Identify which cell holds the provided text, then report its [x, y] central coordinate. 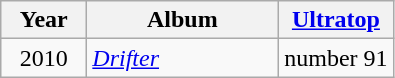
2010 [44, 58]
Ultratop [336, 20]
number 91 [336, 58]
Drifter [182, 58]
Year [44, 20]
Album [182, 20]
